Determine the [X, Y] coordinate at the center of the cell enclosing the given text.  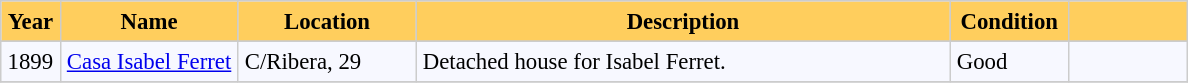
Location [327, 21]
C/Ribera, 29 [327, 61]
Description [683, 21]
1899 [30, 61]
Good [1010, 61]
Condition [1010, 21]
Year [30, 21]
Casa Isabel Ferret [149, 61]
Name [149, 21]
Detached house for Isabel Ferret. [683, 61]
